Detect which cell encompasses the target text, then output its (x, y) center coordinate. 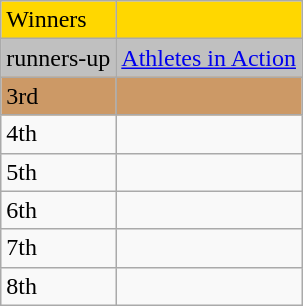
4th (58, 134)
5th (58, 172)
runners-up (58, 58)
Winners (58, 20)
Athletes in Action (209, 58)
8th (58, 286)
6th (58, 210)
7th (58, 248)
3rd (58, 96)
